Extract the (x, y) coordinate from the center of the cell holding the provided text.  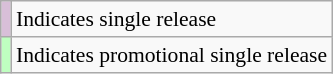
Indicates single release (172, 19)
Indicates promotional single release (172, 55)
